Search for the cell housing the specified text and yield its [x, y] center coordinate. 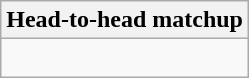
Head-to-head matchup [125, 20]
